Provide the [x, y] coordinate of the cell's center where the given text is located.  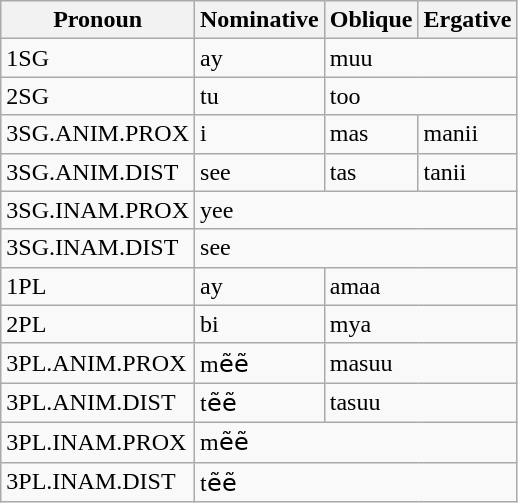
3PL.INAM.PROX [98, 442]
2SG [98, 96]
tas [371, 172]
bi [260, 324]
mas [371, 134]
muu [420, 58]
mya [420, 324]
3SG.ANIM.PROX [98, 134]
3PL.ANIM.PROX [98, 363]
i [260, 134]
masuu [420, 363]
3SG.INAM.PROX [98, 210]
amaa [420, 286]
1SG [98, 58]
manii [468, 134]
1PL [98, 286]
3PL.INAM.DIST [98, 482]
3SG.ANIM.DIST [98, 172]
Pronoun [98, 20]
3SG.INAM.DIST [98, 248]
Nominative [260, 20]
yee [356, 210]
2PL [98, 324]
Ergative [468, 20]
3PL.ANIM.DIST [98, 403]
Oblique [371, 20]
tu [260, 96]
tanii [468, 172]
tasuu [420, 403]
too [420, 96]
